Search for the cell housing the specified text and yield its [x, y] center coordinate. 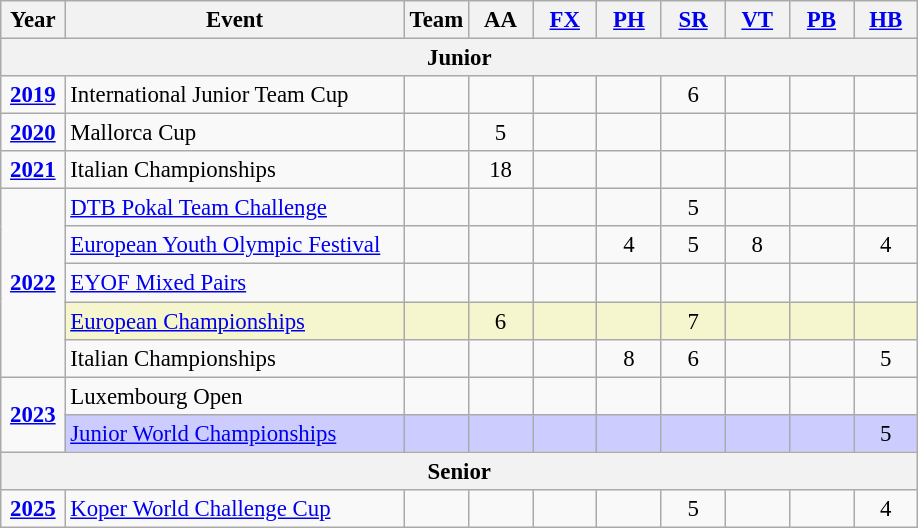
2022 [33, 283]
International Junior Team Cup [234, 95]
PH [629, 20]
European Championships [234, 321]
Koper World Challenge Cup [234, 509]
Luxembourg Open [234, 396]
2021 [33, 170]
PB [821, 20]
2025 [33, 509]
SR [693, 20]
2023 [33, 414]
2020 [33, 133]
FX [565, 20]
AA [500, 20]
DTB Pokal Team Challenge [234, 208]
HB [886, 20]
VT [757, 20]
Event [234, 20]
Junior World Championships [234, 433]
Year [33, 20]
18 [500, 170]
7 [693, 321]
Senior [460, 471]
European Youth Olympic Festival [234, 245]
EYOF Mixed Pairs [234, 283]
2019 [33, 95]
Junior [460, 58]
Mallorca Cup [234, 133]
Team [436, 20]
